Extract the (x, y) coordinate from the center of the cell holding the provided text.  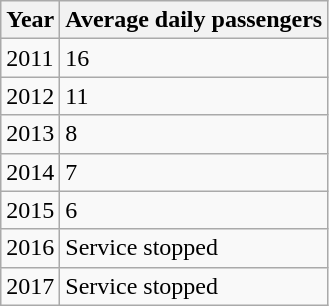
16 (194, 58)
Year (30, 20)
11 (194, 96)
8 (194, 134)
2014 (30, 172)
2016 (30, 248)
2012 (30, 96)
Average daily passengers (194, 20)
2015 (30, 210)
6 (194, 210)
2017 (30, 286)
7 (194, 172)
2013 (30, 134)
2011 (30, 58)
